Determine the [x, y] coordinate at the center of the cell enclosing the given text.  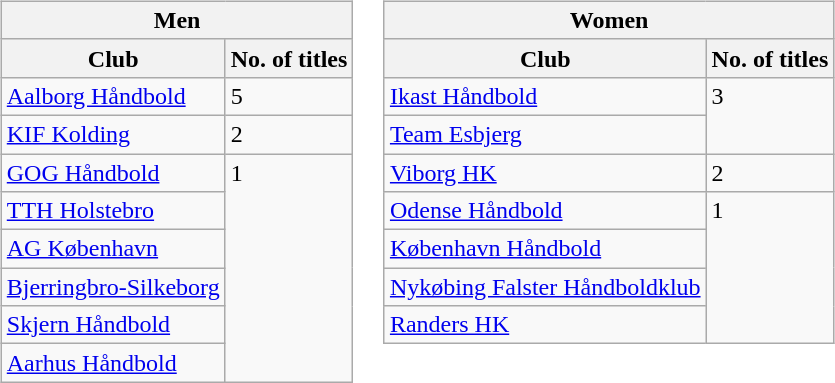
Aarhus Håndbold [113, 363]
København Håndbold [545, 249]
Men [177, 20]
Randers HK [545, 325]
Nykøbing Falster Håndboldklub [545, 287]
KIF Kolding [113, 134]
Viborg HK [545, 173]
AG København [113, 249]
Women [608, 20]
Ikast Håndbold [545, 96]
GOG Håndbold [113, 173]
Odense Håndbold [545, 211]
Team Esbjerg [545, 134]
Bjerringbro-Silkeborg [113, 287]
Aalborg Håndbold [113, 96]
5 [289, 96]
Skjern Håndbold [113, 325]
TTH Holstebro [113, 211]
3 [770, 115]
